Provide the [x, y] coordinate of the cell's center where the given text is located.  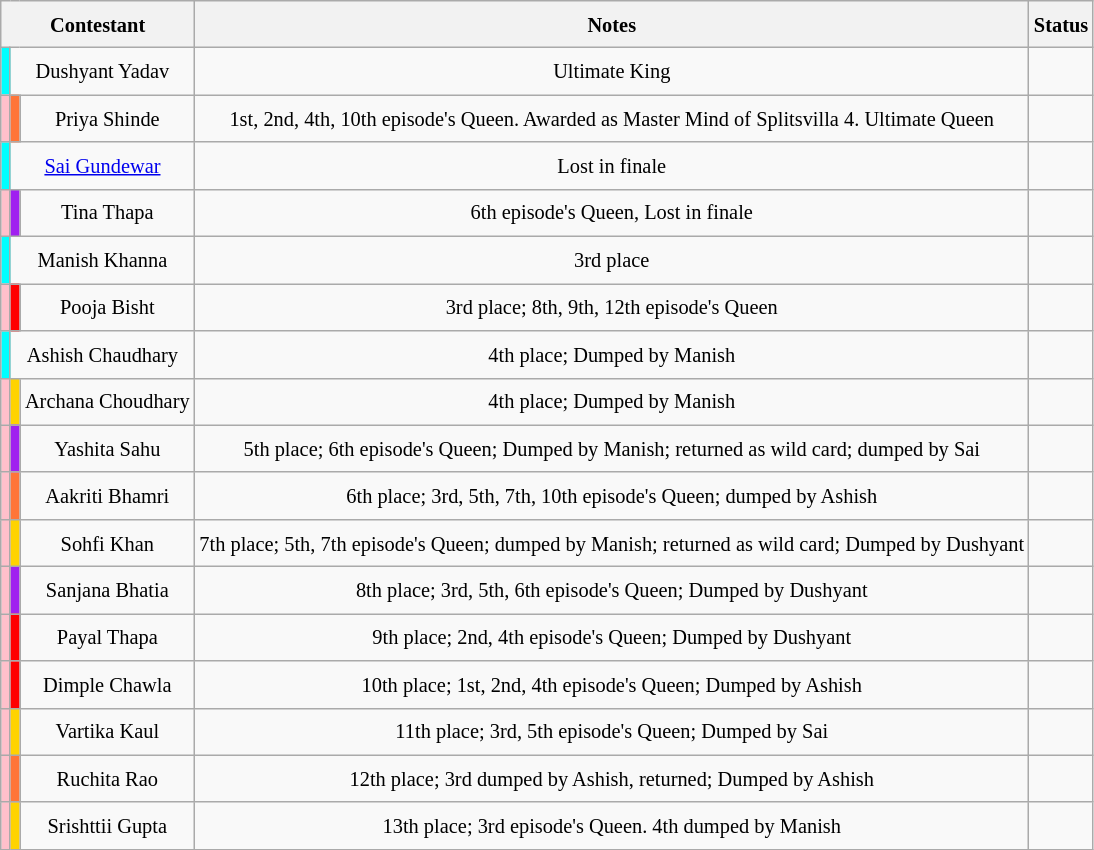
Tina Thapa [107, 212]
Priya Shinde [107, 118]
5th place; 6th episode's Queen; Dumped by Manish; returned as wild card; dumped by Sai [612, 448]
7th place; 5th, 7th episode's Queen; dumped by Manish; returned as wild card; Dumped by Dushyant [612, 542]
9th place; 2nd, 4th episode's Queen; Dumped by Dushyant [612, 636]
Yashita Sahu [107, 448]
3rd place [612, 260]
Notes [612, 24]
Ashish Chaudhary [102, 354]
6th episode's Queen, Lost in finale [612, 212]
13th place; 3rd episode's Queen. 4th dumped by Manish [612, 826]
Aakriti Bhamri [107, 496]
Srishttii Gupta [107, 826]
Pooja Bisht [107, 306]
Payal Thapa [107, 636]
Vartika Kaul [107, 732]
8th place; 3rd, 5th, 6th episode's Queen; Dumped by Dushyant [612, 590]
Dimple Chawla [107, 684]
Dushyant Yadav [102, 72]
6th place; 3rd, 5th, 7th, 10th episode's Queen; dumped by Ashish [612, 496]
Contestant [98, 24]
Archana Choudhary [107, 402]
Status [1061, 24]
10th place; 1st, 2nd, 4th episode's Queen; Dumped by Ashish [612, 684]
Sanjana Bhatia [107, 590]
1st, 2nd, 4th, 10th episode's Queen. Awarded as Master Mind of Splitsvilla 4. Ultimate Queen [612, 118]
11th place; 3rd, 5th episode's Queen; Dumped by Sai [612, 732]
Manish Khanna [102, 260]
Sohfi Khan [107, 542]
3rd place; 8th, 9th, 12th episode's Queen [612, 306]
12th place; 3rd dumped by Ashish, returned; Dumped by Ashish [612, 778]
Lost in finale [612, 166]
Ultimate King [612, 72]
Ruchita Rao [107, 778]
Sai Gundewar [102, 166]
